Scan for the cell matching the given text and deliver its [X, Y] coordinate at center. 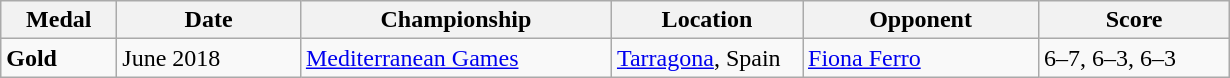
Gold [59, 58]
Mediterranean Games [456, 58]
Score [1134, 20]
Location [706, 20]
Fiona Ferro [920, 58]
Medal [59, 20]
Opponent [920, 20]
Date [209, 20]
6–7, 6–3, 6–3 [1134, 58]
June 2018 [209, 58]
Championship [456, 20]
Tarragona, Spain [706, 58]
